Search for the cell housing the specified text and yield its [X, Y] center coordinate. 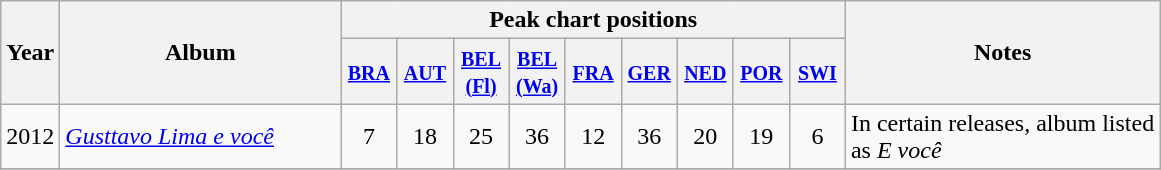
NED [705, 72]
Gusttavo Lima e você [200, 136]
18 [425, 136]
FRA [593, 72]
19 [761, 136]
Peak chart positions [594, 20]
BRA [369, 72]
25 [481, 136]
12 [593, 136]
POR [761, 72]
Year [30, 52]
7 [369, 136]
BEL (Fl) [481, 72]
AUT [425, 72]
BEL (Wa) [537, 72]
SWI [817, 72]
Album [200, 52]
20 [705, 136]
In certain releases, album listed as E você [1002, 136]
2012 [30, 136]
Notes [1002, 52]
GER [649, 72]
6 [817, 136]
